Find where the given text appears and provide that cell's center as (X, Y) coordinate. 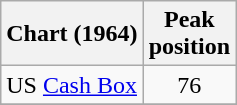
US Cash Box (72, 85)
Chart (1964) (72, 34)
76 (189, 85)
Peakposition (189, 34)
